Extract the [x, y] coordinate from the center of the cell holding the provided text.  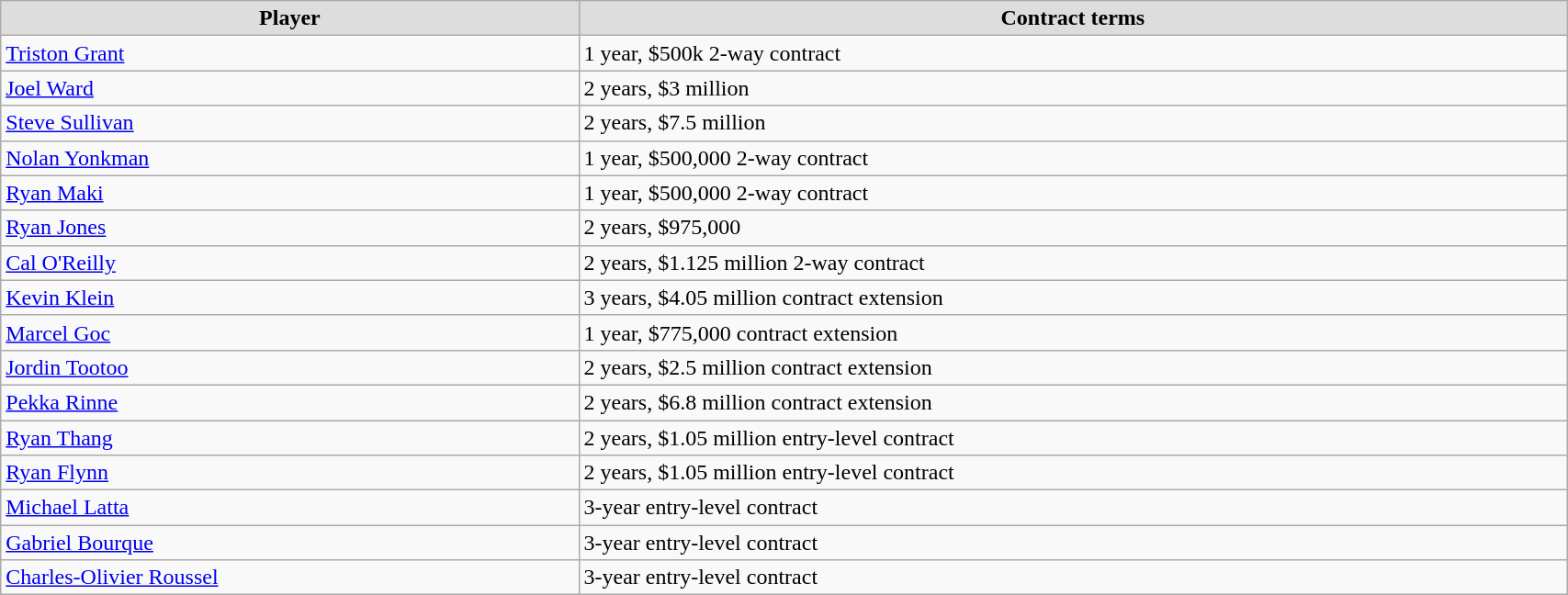
Ryan Flynn [290, 473]
Nolan Yonkman [290, 158]
Ryan Maki [290, 193]
Kevin Klein [290, 297]
Marcel Goc [290, 332]
2 years, $1.125 million 2-way contract [1073, 263]
Steve Sullivan [290, 123]
1 year, $775,000 contract extension [1073, 332]
2 years, $3 million [1073, 88]
Player [290, 18]
Triston Grant [290, 53]
Michael Latta [290, 508]
Pekka Rinne [290, 402]
Contract terms [1073, 18]
2 years, $6.8 million contract extension [1073, 402]
Joel Ward [290, 88]
2 years, $2.5 million contract extension [1073, 367]
2 years, $7.5 million [1073, 123]
Jordin Tootoo [290, 367]
3 years, $4.05 million contract extension [1073, 297]
Ryan Thang [290, 438]
Charles-Olivier Roussel [290, 578]
Cal O'Reilly [290, 263]
2 years, $975,000 [1073, 228]
Gabriel Bourque [290, 543]
Ryan Jones [290, 228]
1 year, $500k 2-way contract [1073, 53]
